Pinpoint the cell where the given text exists, returning its [x, y] midpoint coordinate. 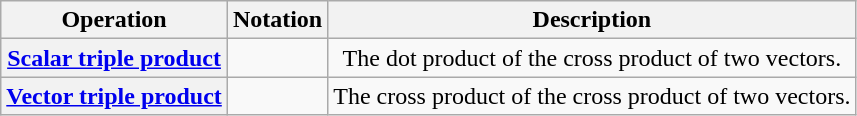
Notation [277, 20]
Scalar triple product [114, 58]
The cross product of the cross product of two vectors. [592, 96]
Operation [114, 20]
Vector triple product [114, 96]
Description [592, 20]
The dot product of the cross product of two vectors. [592, 58]
